Pinpoint the cell where the given text exists, returning its [X, Y] midpoint coordinate. 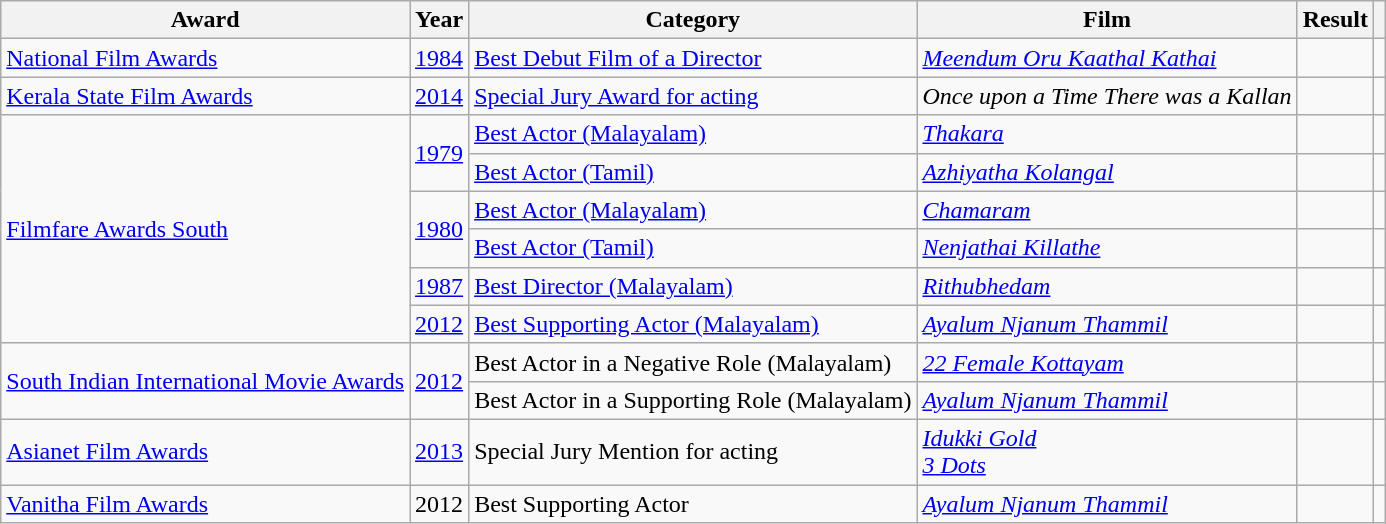
Kerala State Film Awards [206, 96]
Best Director (Malayalam) [693, 286]
Vanitha Film Awards [206, 503]
22 Female Kottayam [1107, 362]
2014 [440, 96]
Category [693, 20]
Meendum Oru Kaathal Kathai [1107, 58]
Rithubhedam [1107, 286]
Asianet Film Awards [206, 452]
1980 [440, 229]
1984 [440, 58]
Filmfare Awards South [206, 229]
Special Jury Award for acting [693, 96]
Nenjathai Killathe [1107, 248]
Year [440, 20]
Idukki Gold 3 Dots [1107, 452]
South Indian International Movie Awards [206, 381]
Azhiyatha Kolangal [1107, 172]
Best Actor in a Negative Role (Malayalam) [693, 362]
1987 [440, 286]
Best Supporting Actor [693, 503]
Special Jury Mention for acting [693, 452]
National Film Awards [206, 58]
Best Debut Film of a Director [693, 58]
Best Supporting Actor (Malayalam) [693, 324]
Award [206, 20]
1979 [440, 153]
Best Actor in a Supporting Role (Malayalam) [693, 400]
Result [1335, 20]
2013 [440, 452]
Film [1107, 20]
Once upon a Time There was a Kallan [1107, 96]
Chamaram [1107, 210]
Thakara [1107, 134]
